Return (x, y) of the center of cell containing provided text 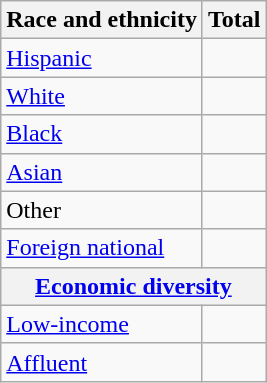
Foreign national (102, 248)
Asian (102, 172)
Hispanic (102, 58)
Economic diversity (134, 286)
Low-income (102, 324)
Other (102, 210)
White (102, 96)
Race and ethnicity (102, 20)
Black (102, 134)
Total (234, 20)
Affluent (102, 362)
